From the cell containing the given text, extract its center point as (x, y) coordinate. 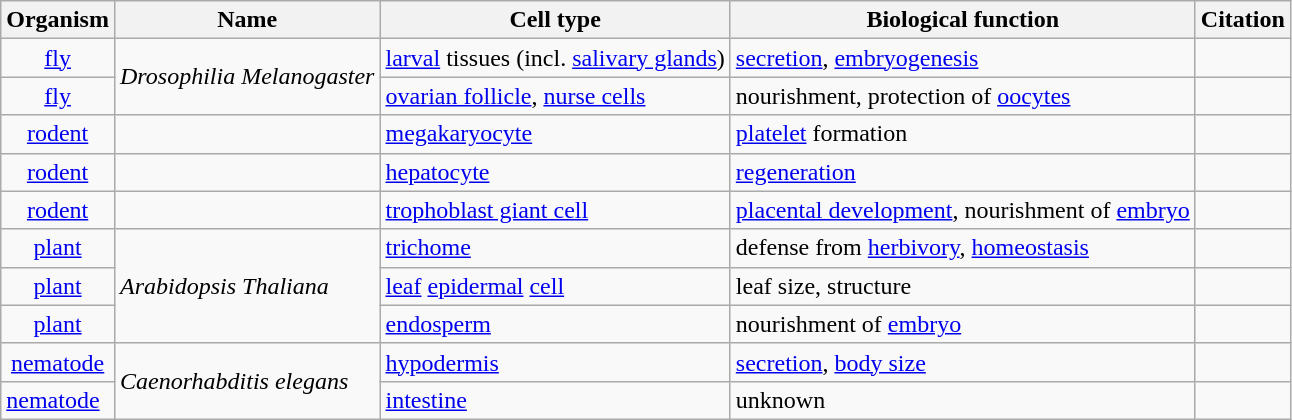
Name (247, 20)
secretion, body size (962, 362)
nourishment, protection of oocytes (962, 96)
hepatocyte (555, 172)
placental development, nourishment of embryo (962, 210)
regeneration (962, 172)
nourishment of embryo (962, 324)
Biological function (962, 20)
defense from herbivory, homeostasis (962, 248)
Arabidopsis Thaliana (247, 286)
trophoblast giant cell (555, 210)
Drosophilia Melanogaster (247, 77)
secretion, embryogenesis (962, 58)
hypodermis (555, 362)
leaf size, structure (962, 286)
larval tissues (incl. salivary glands) (555, 58)
Organism (58, 20)
platelet formation (962, 134)
trichome (555, 248)
unknown (962, 400)
megakaryocyte (555, 134)
endosperm (555, 324)
Caenorhabditis elegans (247, 381)
ovarian follicle, nurse cells (555, 96)
leaf epidermal cell (555, 286)
Cell type (555, 20)
intestine (555, 400)
Citation (1242, 20)
